Return the [X, Y] coordinate for the center point of the cell that contains the specified text.  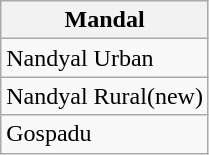
Mandal [105, 20]
Nandyal Urban [105, 58]
Gospadu [105, 134]
Nandyal Rural(new) [105, 96]
